Provide the (X, Y) coordinate of the cell's center where the given text is located.  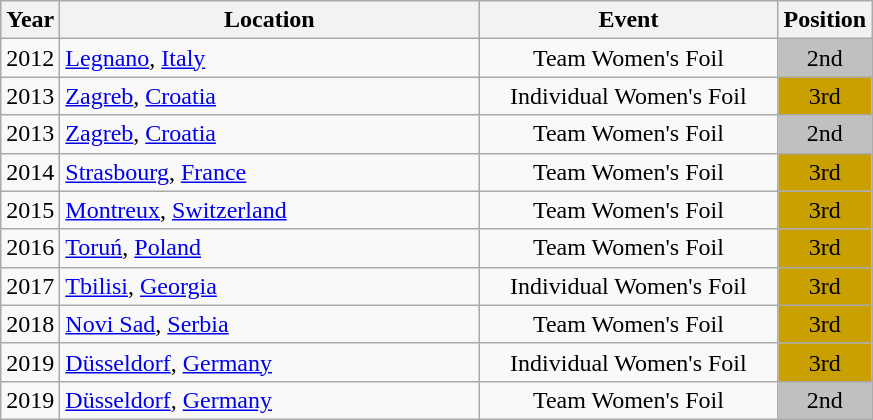
2016 (30, 248)
2017 (30, 286)
2015 (30, 210)
Montreux, Switzerland (270, 210)
Position (825, 20)
Legnano, Italy (270, 58)
Toruń, Poland (270, 248)
Year (30, 20)
2012 (30, 58)
Strasbourg, France (270, 172)
Location (270, 20)
2014 (30, 172)
Novi Sad, Serbia (270, 324)
Event (628, 20)
2018 (30, 324)
Tbilisi, Georgia (270, 286)
